From the cell containing the given text, extract its center point as (X, Y) coordinate. 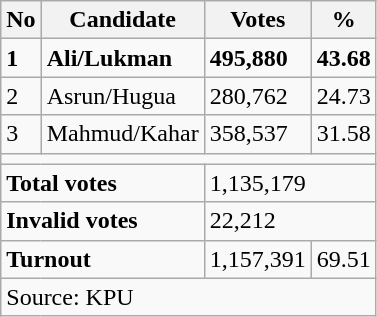
Votes (258, 20)
358,537 (258, 134)
% (344, 20)
Mahmud/Kahar (122, 134)
43.68 (344, 58)
22,212 (290, 221)
1,135,179 (290, 183)
Source: KPU (189, 297)
Invalid votes (102, 221)
69.51 (344, 259)
Asrun/Hugua (122, 96)
31.58 (344, 134)
24.73 (344, 96)
No (21, 20)
280,762 (258, 96)
Total votes (102, 183)
1,157,391 (258, 259)
Candidate (122, 20)
Turnout (102, 259)
2 (21, 96)
495,880 (258, 58)
1 (21, 58)
3 (21, 134)
Ali/Lukman (122, 58)
